Capture the cell that displays the provided text and extract its [X, Y] central coordinate. 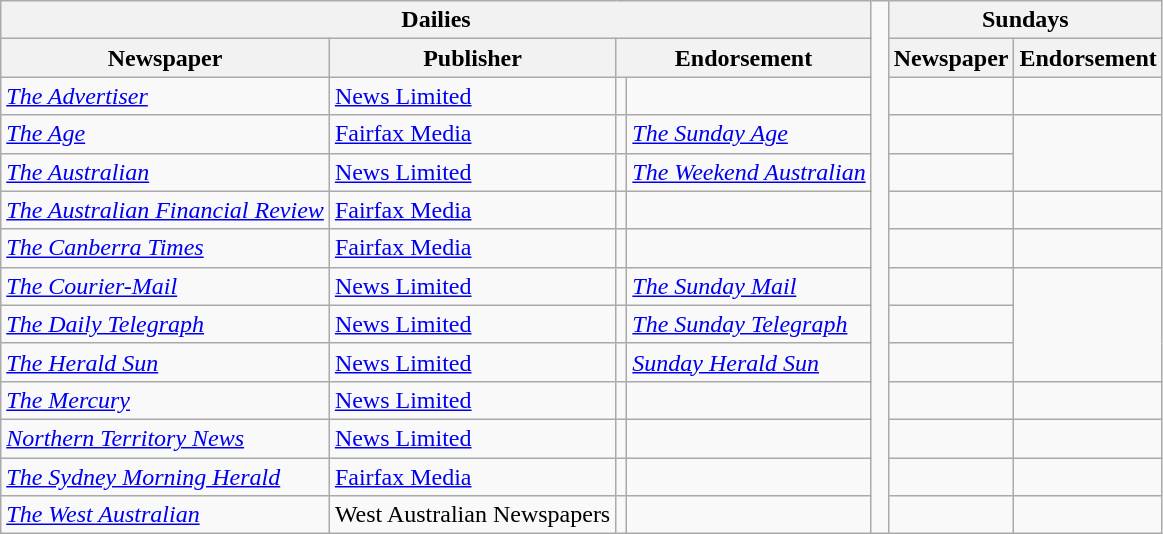
The Advertiser [166, 96]
The Sunday Age [749, 134]
The Sydney Morning Herald [166, 477]
The Weekend Australian [749, 172]
The Sunday Telegraph [749, 324]
Northern Territory News [166, 438]
West Australian Newspapers [472, 515]
The Mercury [166, 400]
The Courier-Mail [166, 286]
Sunday Herald Sun [749, 362]
Publisher [472, 58]
The Age [166, 134]
Dailies [436, 20]
The Australian Financial Review [166, 210]
The Australian [166, 172]
The Sunday Mail [749, 286]
The Canberra Times [166, 248]
Sundays [1025, 20]
The Herald Sun [166, 362]
The West Australian [166, 515]
The Daily Telegraph [166, 324]
